Capture the cell that displays the provided text and extract its [x, y] central coordinate. 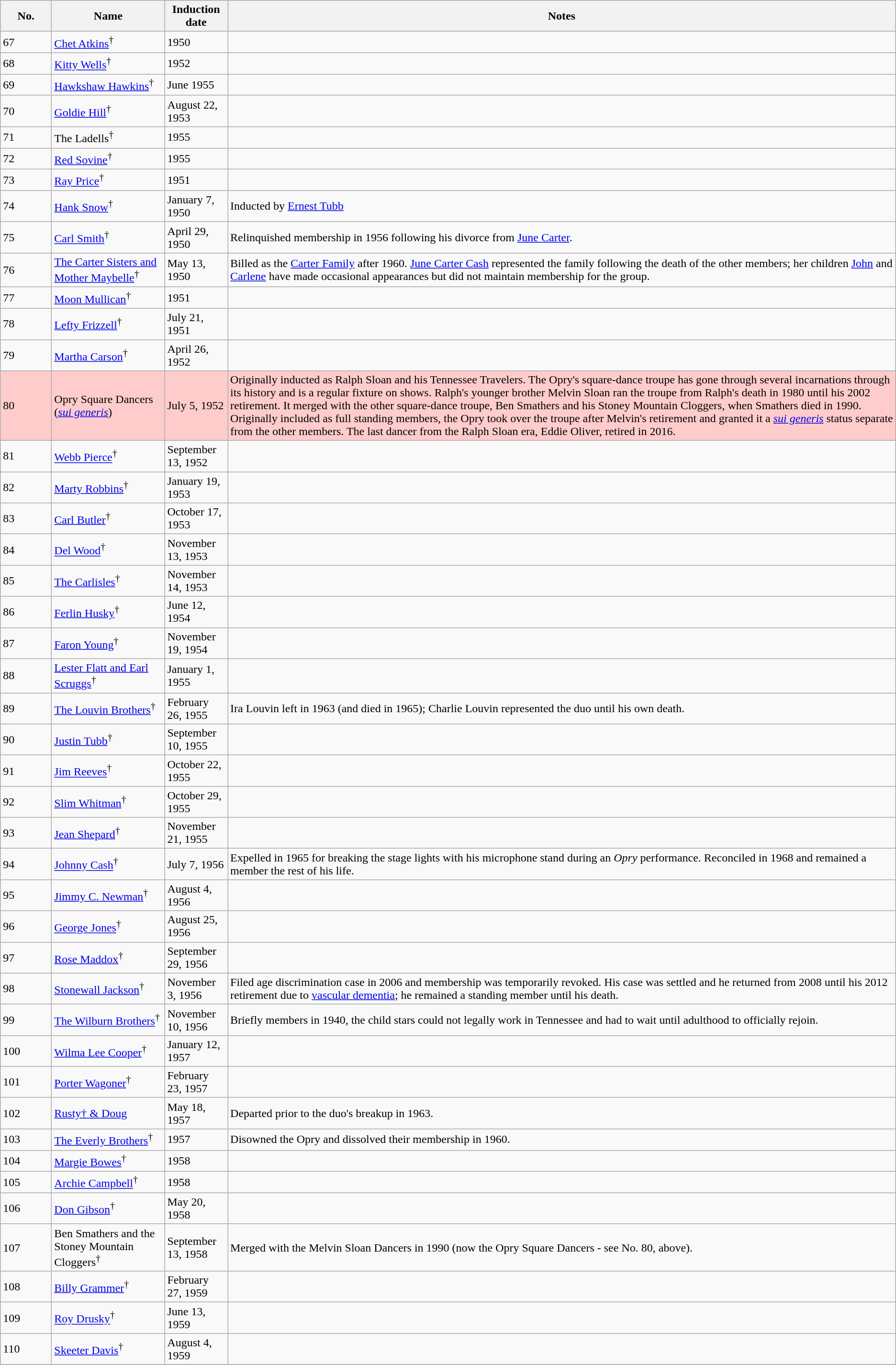
Rose Maddox† [108, 957]
87 [26, 643]
April 26, 1952 [196, 355]
Roy Drusky† [108, 1318]
July 7, 1956 [196, 864]
Hawkshaw Hawkins† [108, 85]
January 19, 1953 [196, 487]
Briefly members in 1940, the child stars could not legally work in Tennessee and had to wait until adulthood to officially rejoin. [562, 1019]
November 19, 1954 [196, 643]
Kitty Wells† [108, 63]
110 [26, 1349]
Moon Mullican† [108, 298]
Archie Campbell† [108, 1182]
85 [26, 581]
Rusty† & Doug [108, 1113]
Don Gibson† [108, 1208]
1952 [196, 63]
October 17, 1953 [196, 519]
July 21, 1951 [196, 324]
91 [26, 771]
Ben Smathers and the Stoney Mountain Cloggers† [108, 1247]
Disowned the Opry and dissolved their membership in 1960. [562, 1139]
Faron Young† [108, 643]
Departed prior to the duo's breakup in 1963. [562, 1113]
February 26, 1955 [196, 708]
92 [26, 802]
January 7, 1950 [196, 206]
Induction date [196, 16]
May 20, 1958 [196, 1208]
Martha Carson† [108, 355]
The Everly Brothers† [108, 1139]
Billy Grammer† [108, 1287]
Opry Square Dancers(sui generis) [108, 406]
78 [26, 324]
1957 [196, 1139]
Carl Smith† [108, 237]
102 [26, 1113]
No. [26, 16]
Slim Whitman† [108, 802]
August 25, 1956 [196, 927]
79 [26, 355]
Johnny Cash† [108, 864]
109 [26, 1318]
The Carter Sisters and Mother Maybelle† [108, 270]
68 [26, 63]
Merged with the Melvin Sloan Dancers in 1990 (now the Opry Square Dancers - see No. 80, above). [562, 1247]
Porter Wagoner† [108, 1082]
80 [26, 406]
August 4, 1956 [196, 895]
January 12, 1957 [196, 1051]
The Wilburn Brothers† [108, 1019]
83 [26, 519]
101 [26, 1082]
Webb Pierce† [108, 457]
September 13, 1952 [196, 457]
Lester Flatt and Earl Scruggs† [108, 676]
105 [26, 1182]
October 29, 1955 [196, 802]
July 5, 1952 [196, 406]
108 [26, 1287]
Name [108, 16]
April 29, 1950 [196, 237]
June 1955 [196, 85]
99 [26, 1019]
Wilma Lee Cooper† [108, 1051]
George Jones† [108, 927]
Notes [562, 16]
Stonewall Jackson† [108, 989]
October 22, 1955 [196, 771]
Margie Bowes† [108, 1161]
The Louvin Brothers† [108, 708]
Lefty Frizzell† [108, 324]
Relinquished membership in 1956 following his divorce from June Carter. [562, 237]
August 4, 1959 [196, 1349]
Skeeter Davis† [108, 1349]
January 1, 1955 [196, 676]
June 13, 1959 [196, 1318]
71 [26, 138]
96 [26, 927]
100 [26, 1051]
Ferlin Husky† [108, 612]
98 [26, 989]
70 [26, 111]
Del Wood† [108, 549]
75 [26, 237]
103 [26, 1139]
69 [26, 85]
76 [26, 270]
February 27, 1959 [196, 1287]
1950 [196, 42]
November 10, 1956 [196, 1019]
September 10, 1955 [196, 740]
September 29, 1956 [196, 957]
November 3, 1956 [196, 989]
May 18, 1957 [196, 1113]
107 [26, 1247]
June 12, 1954 [196, 612]
89 [26, 708]
November 14, 1953 [196, 581]
67 [26, 42]
93 [26, 833]
95 [26, 895]
Jim Reeves† [108, 771]
The Carlisles† [108, 581]
Goldie Hill† [108, 111]
106 [26, 1208]
77 [26, 298]
73 [26, 180]
Chet Atkins† [108, 42]
November 21, 1955 [196, 833]
Ira Louvin left in 1963 (and died in 1965); Charlie Louvin represented the duo until his own death. [562, 708]
Ray Price† [108, 180]
The Ladells† [108, 138]
74 [26, 206]
Red Sovine† [108, 159]
81 [26, 457]
88 [26, 676]
Jimmy C. Newman† [108, 895]
Jean Shepard† [108, 833]
86 [26, 612]
Justin Tubb† [108, 740]
97 [26, 957]
February 23, 1957 [196, 1082]
Hank Snow† [108, 206]
72 [26, 159]
82 [26, 487]
104 [26, 1161]
August 22, 1953 [196, 111]
November 13, 1953 [196, 549]
Marty Robbins† [108, 487]
84 [26, 549]
94 [26, 864]
September 13, 1958 [196, 1247]
90 [26, 740]
Inducted by Ernest Tubb [562, 206]
Carl Butler† [108, 519]
May 13, 1950 [196, 270]
